Return the [X, Y] coordinate for the center point of the cell that contains the specified text.  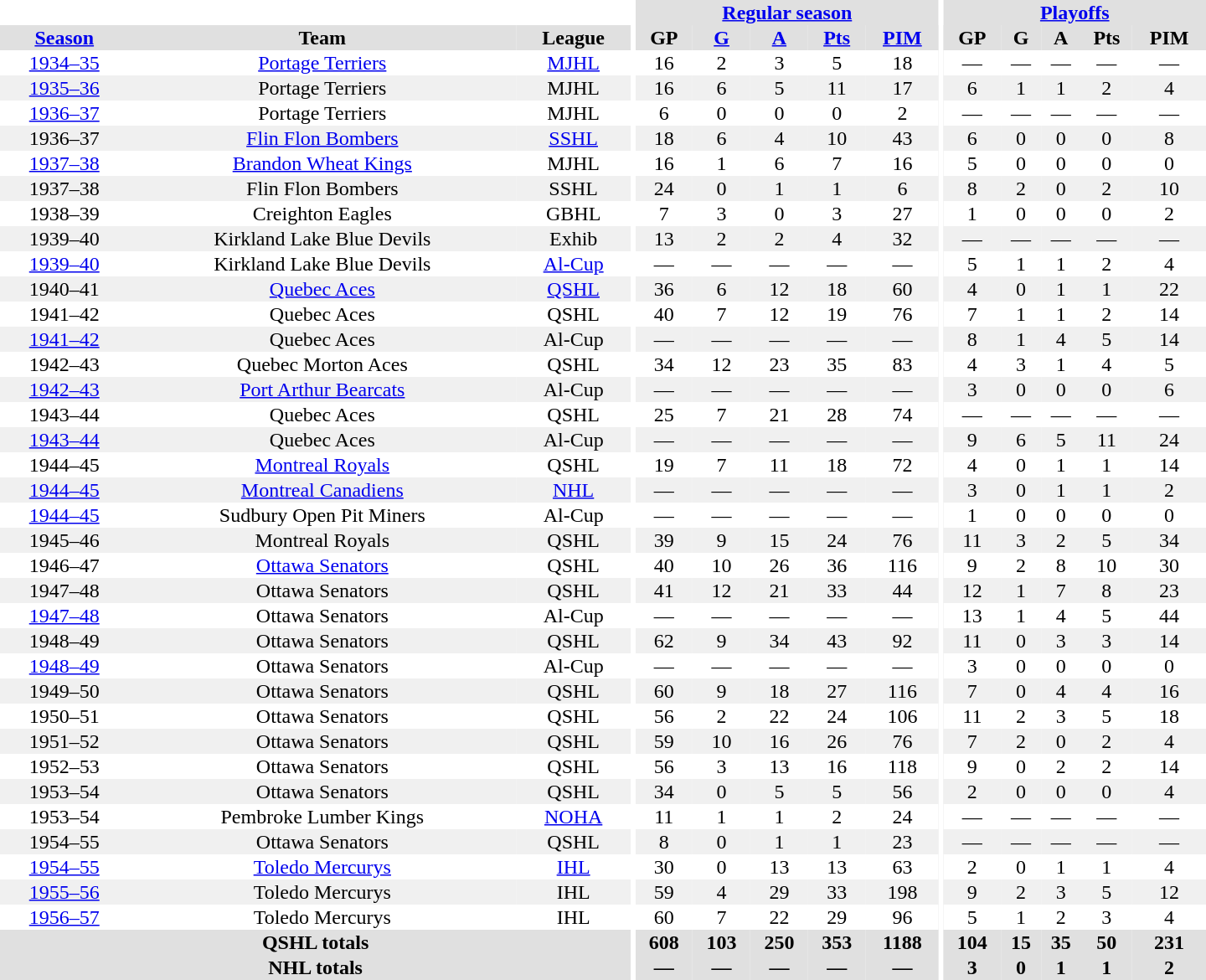
103 [722, 942]
1946–47 [64, 565]
Regular season [787, 13]
96 [903, 917]
NHL totals [315, 967]
Port Arthur Bearcats [322, 389]
League [573, 38]
GBHL [573, 214]
Creighton Eagles [322, 214]
118 [903, 766]
1950–51 [64, 716]
74 [903, 415]
353 [837, 942]
1951–52 [64, 741]
50 [1107, 942]
Quebec Morton Aces [322, 364]
104 [971, 942]
NOHA [573, 817]
Montreal Canadiens [322, 490]
17 [903, 88]
39 [663, 540]
Sudbury Open Pit Miners [322, 515]
1938–39 [64, 214]
1949–50 [64, 691]
250 [779, 942]
Season [64, 38]
1188 [903, 942]
41 [663, 591]
Brandon Wheat Kings [322, 163]
1952–53 [64, 766]
NHL [573, 490]
92 [903, 641]
32 [903, 239]
QSHL totals [315, 942]
Playoffs [1075, 13]
1940–41 [64, 289]
1934–35 [64, 63]
Pembroke Lumber Kings [322, 817]
198 [903, 892]
72 [903, 465]
Exhib [573, 239]
1945–46 [64, 540]
1935–36 [64, 88]
1956–57 [64, 917]
1955–56 [64, 892]
25 [663, 415]
62 [663, 641]
106 [903, 716]
608 [663, 942]
28 [837, 415]
231 [1169, 942]
Team [322, 38]
83 [903, 364]
63 [903, 867]
